For the text-containing cell, return its midpoint in (X, Y) coordinate format. 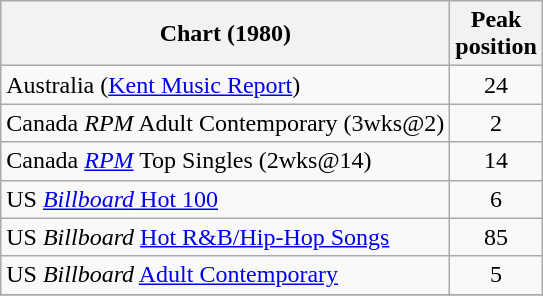
Australia (Kent Music Report) (226, 85)
14 (496, 161)
Canada RPM Top Singles (2wks@14) (226, 161)
US Billboard Adult Contemporary (226, 275)
2 (496, 123)
Peakposition (496, 34)
US Billboard Hot R&B/Hip-Hop Songs (226, 237)
24 (496, 85)
5 (496, 275)
6 (496, 199)
Canada RPM Adult Contemporary (3wks@2) (226, 123)
US Billboard Hot 100 (226, 199)
85 (496, 237)
Chart (1980) (226, 34)
